Return [X, Y] of the center of cell containing provided text 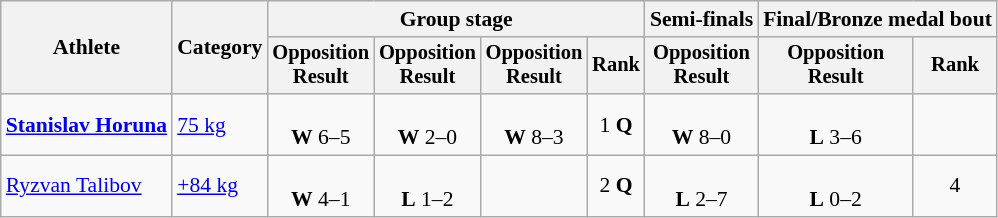
Semi-finals [702, 19]
W 2–0 [428, 124]
Stanislav Horuna [86, 124]
Athlete [86, 48]
W 4–1 [320, 186]
4 [955, 186]
L 1–2 [428, 186]
75 kg [220, 124]
+84 kg [220, 186]
Category [220, 48]
Final/Bronze medal bout [878, 19]
W 8–0 [702, 124]
L 2–7 [702, 186]
1 Q [616, 124]
L 0–2 [836, 186]
W 8–3 [534, 124]
W 6–5 [320, 124]
L 3–6 [836, 124]
2 Q [616, 186]
Ryzvan Talibov [86, 186]
Group stage [456, 19]
